Scan for the cell matching the given text and deliver its [x, y] coordinate at center. 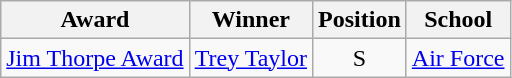
Position [360, 20]
Air Force [458, 58]
Trey Taylor [250, 58]
S [360, 58]
Winner [250, 20]
School [458, 20]
Jim Thorpe Award [95, 58]
Award [95, 20]
